Capture the cell that displays the provided text and extract its (x, y) central coordinate. 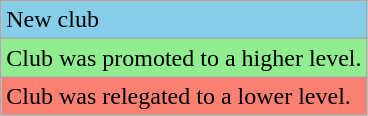
New club (184, 20)
Club was relegated to a lower level. (184, 96)
Club was promoted to a higher level. (184, 58)
